Output the (x, y) coordinate of the center of the cell containing the given text.  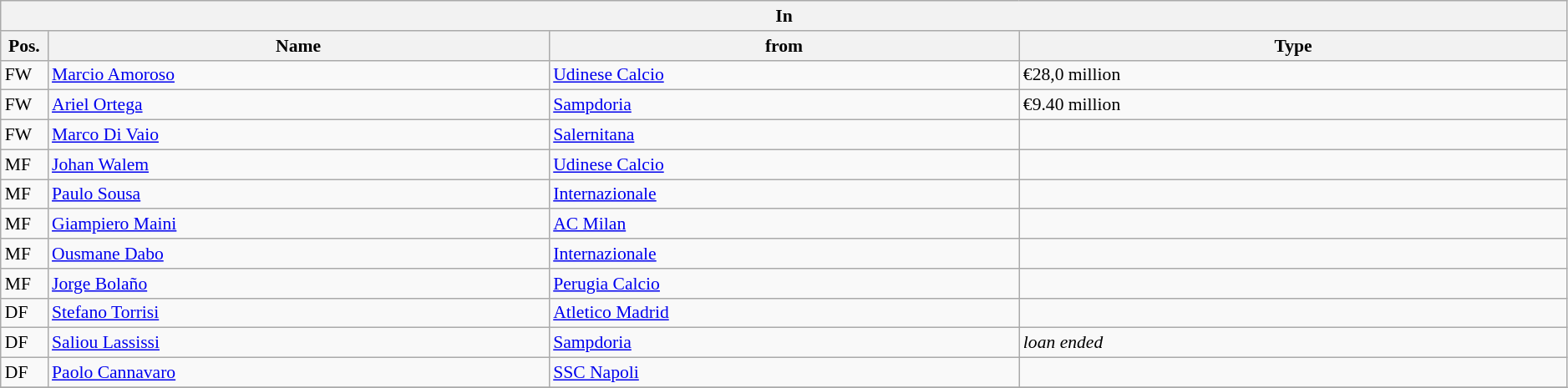
from (784, 46)
Ousmane Dabo (298, 254)
Atletico Madrid (784, 313)
Giampiero Maini (298, 224)
€28,0 million (1293, 75)
Pos. (24, 46)
Jorge Bolaño (298, 284)
Johan Walem (298, 164)
Name (298, 46)
Marcio Amoroso (298, 75)
Saliou Lassissi (298, 343)
In (784, 16)
SSC Napoli (784, 373)
AC Milan (784, 224)
€9.40 million (1293, 105)
Marco Di Vaio (298, 135)
loan ended (1293, 343)
Paulo Sousa (298, 194)
Type (1293, 46)
Salernitana (784, 135)
Ariel Ortega (298, 105)
Perugia Calcio (784, 284)
Stefano Torrisi (298, 313)
Paolo Cannavaro (298, 373)
